Scan for the cell matching the given text and deliver its [x, y] coordinate at center. 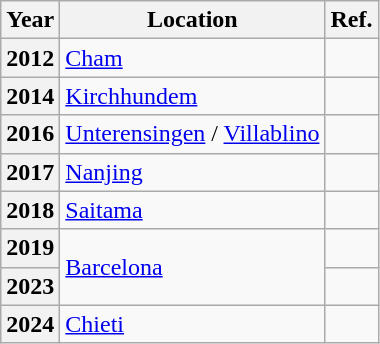
Saitama [192, 210]
Cham [192, 58]
2012 [30, 58]
2016 [30, 134]
Location [192, 20]
Unterensingen / Villablino [192, 134]
2017 [30, 172]
Kirchhundem [192, 96]
2019 [30, 248]
Nanjing [192, 172]
Year [30, 20]
Chieti [192, 324]
2014 [30, 96]
Barcelona [192, 267]
Ref. [352, 20]
2018 [30, 210]
2023 [30, 286]
2024 [30, 324]
